Detect which cell encompasses the target text, then output its (X, Y) center coordinate. 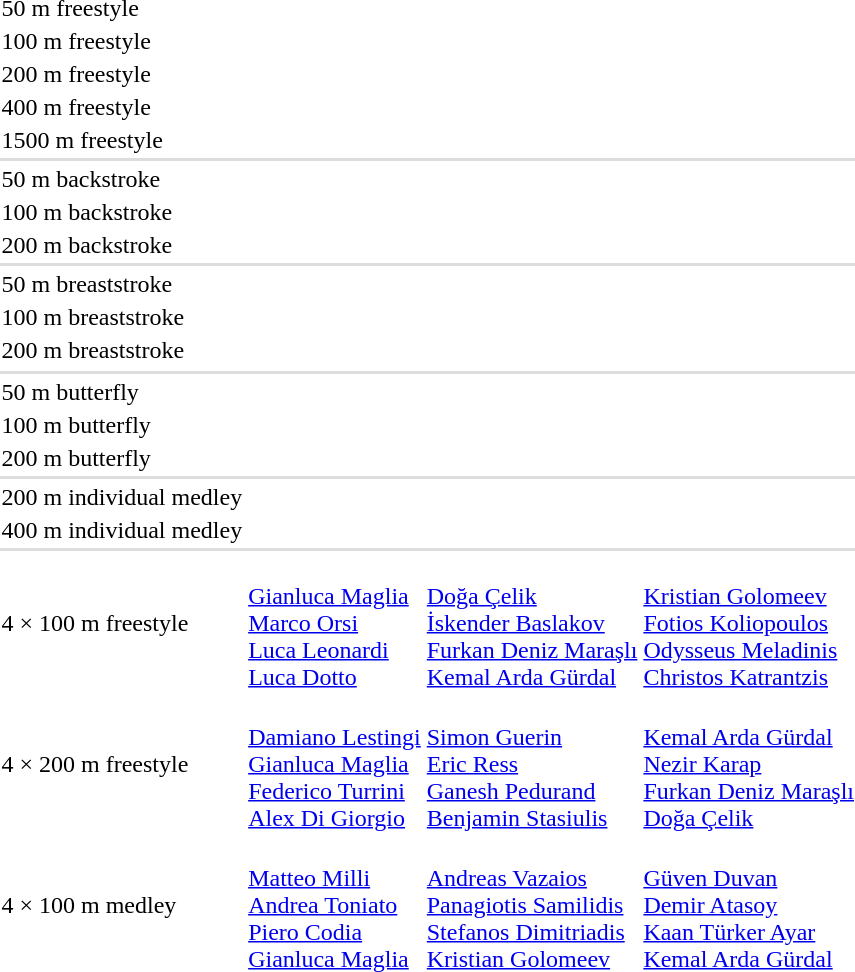
4 × 100 m freestyle (122, 623)
Gianluca MagliaMarco OrsiLuca LeonardiLuca Dotto (335, 623)
200 m breaststroke (122, 350)
50 m butterfly (122, 392)
100 m freestyle (122, 41)
100 m breaststroke (122, 317)
200 m individual medley (122, 497)
100 m backstroke (122, 212)
1500 m freestyle (122, 140)
50 m breaststroke (122, 284)
Simon GuerinEric RessGanesh PedurandBenjamin Stasiulis (532, 764)
400 m individual medley (122, 530)
200 m butterfly (122, 458)
Damiano LestingiGianluca MagliaFederico TurriniAlex Di Giorgio (335, 764)
200 m freestyle (122, 74)
Doğa Çelikİskender BaslakovFurkan Deniz MaraşlıKemal Arda Gürdal (532, 623)
4 × 200 m freestyle (122, 764)
50 m backstroke (122, 179)
100 m butterfly (122, 425)
200 m backstroke (122, 245)
400 m freestyle (122, 107)
